Search for the cell housing the specified text and yield its [x, y] center coordinate. 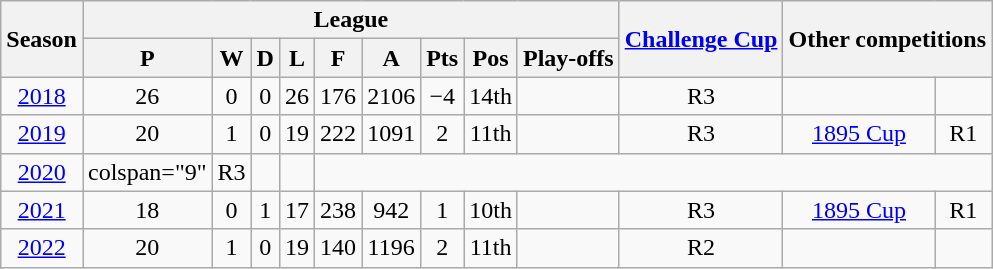
2020 [42, 172]
17 [296, 210]
Play-offs [568, 58]
Challenge Cup [701, 39]
14th [491, 96]
League [350, 20]
colspan="9" [147, 172]
Pts [442, 58]
W [232, 58]
A [392, 58]
238 [338, 210]
18 [147, 210]
222 [338, 134]
140 [338, 248]
2021 [42, 210]
2018 [42, 96]
1091 [392, 134]
F [338, 58]
D [265, 58]
2106 [392, 96]
2019 [42, 134]
10th [491, 210]
2022 [42, 248]
176 [338, 96]
Other competitions [888, 39]
R2 [701, 248]
1196 [392, 248]
942 [392, 210]
P [147, 58]
Season [42, 39]
−4 [442, 96]
L [296, 58]
Pos [491, 58]
